Provide the [x, y] coordinate of the cell's center where the given text is located.  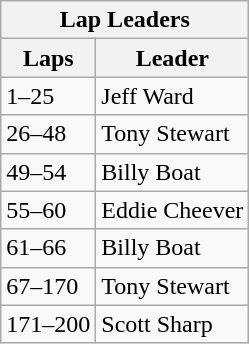
Jeff Ward [172, 96]
26–48 [48, 134]
49–54 [48, 172]
Eddie Cheever [172, 210]
171–200 [48, 324]
1–25 [48, 96]
67–170 [48, 286]
Lap Leaders [125, 20]
Leader [172, 58]
61–66 [48, 248]
Laps [48, 58]
Scott Sharp [172, 324]
55–60 [48, 210]
